Capture the cell that displays the provided text and extract its [X, Y] central coordinate. 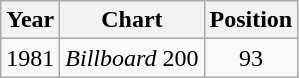
Billboard 200 [132, 58]
Chart [132, 20]
Position [251, 20]
93 [251, 58]
1981 [30, 58]
Year [30, 20]
